Extract the (x, y) coordinate from the center of the cell holding the provided text.  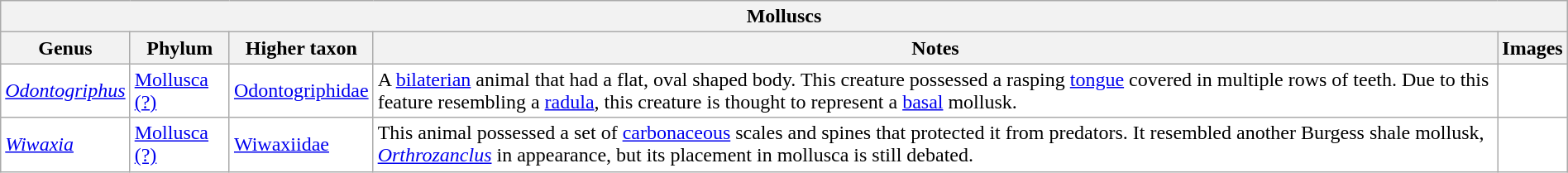
Wiwaxia (65, 144)
Higher taxon (301, 48)
Genus (65, 48)
Odontogriphus (65, 91)
Odontogriphidae (301, 91)
Wiwaxiidae (301, 144)
Images (1532, 48)
Phylum (179, 48)
Notes (935, 48)
Molluscs (784, 17)
